Return the (x, y) coordinate for the center point of the cell that contains the specified text.  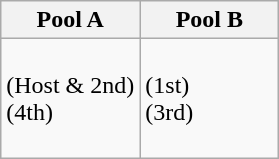
Pool B (210, 20)
(1st) (3rd) (210, 98)
Pool A (70, 20)
(Host & 2nd) (4th) (70, 98)
